Provide the [x, y] coordinate of the cell's center where the given text is located.  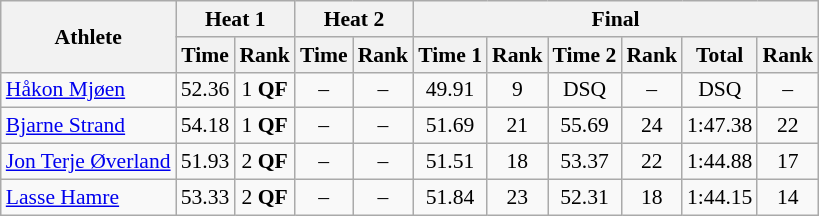
51.93 [206, 162]
Final [616, 19]
52.36 [206, 90]
54.18 [206, 126]
21 [518, 126]
23 [518, 197]
Heat 1 [236, 19]
9 [518, 90]
49.91 [450, 90]
17 [788, 162]
53.37 [585, 162]
1:47.38 [720, 126]
Bjarne Strand [88, 126]
51.51 [450, 162]
55.69 [585, 126]
24 [652, 126]
51.84 [450, 197]
Athlete [88, 36]
Time 2 [585, 55]
Time 1 [450, 55]
1:44.15 [720, 197]
52.31 [585, 197]
Jon Terje Øverland [88, 162]
53.33 [206, 197]
51.69 [450, 126]
Lasse Hamre [88, 197]
Total [720, 55]
Håkon Mjøen [88, 90]
14 [788, 197]
Heat 2 [354, 19]
1:44.88 [720, 162]
